Search for the cell housing the specified text and yield its [x, y] center coordinate. 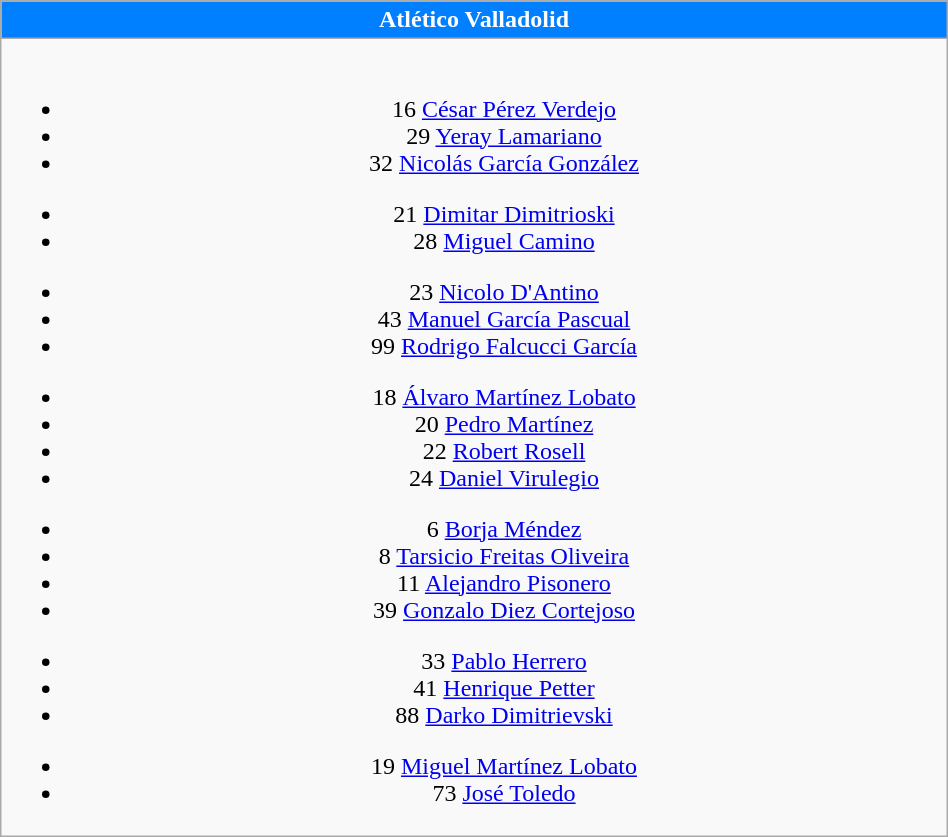
Atlético Valladolid [474, 20]
